Capture the cell that displays the provided text and extract its (x, y) central coordinate. 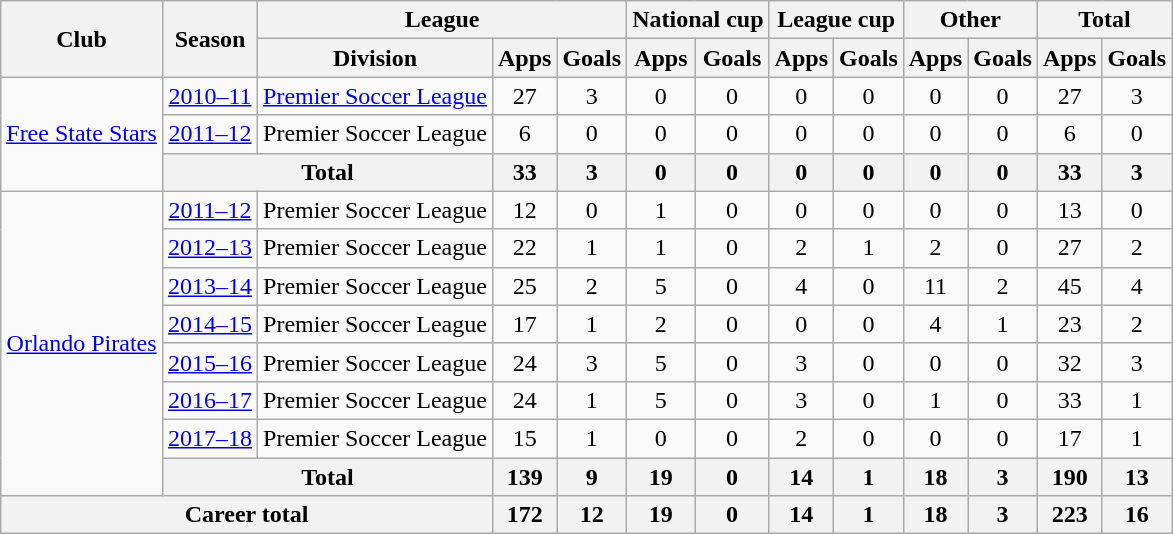
11 (935, 286)
2016–17 (210, 400)
League (442, 20)
2012–13 (210, 248)
45 (1069, 286)
22 (524, 248)
2017–18 (210, 438)
Season (210, 39)
16 (1137, 515)
139 (524, 477)
2013–14 (210, 286)
223 (1069, 515)
National cup (698, 20)
32 (1069, 362)
25 (524, 286)
9 (592, 477)
190 (1069, 477)
Orlando Pirates (82, 343)
Division (376, 58)
League cup (836, 20)
23 (1069, 324)
Other (970, 20)
Career total (247, 515)
15 (524, 438)
Free State Stars (82, 134)
2010–11 (210, 96)
172 (524, 515)
2015–16 (210, 362)
2014–15 (210, 324)
Club (82, 39)
